Find where the given text appears and provide that cell's center as [x, y] coordinate. 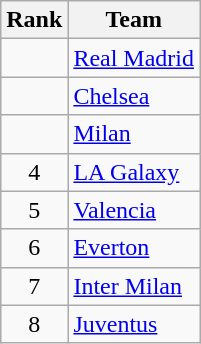
5 [34, 210]
Valencia [134, 210]
Everton [134, 248]
Milan [134, 134]
8 [34, 324]
Inter Milan [134, 286]
Rank [34, 20]
6 [34, 248]
Juventus [134, 324]
Chelsea [134, 96]
Team [134, 20]
Real Madrid [134, 58]
7 [34, 286]
4 [34, 172]
LA Galaxy [134, 172]
